Determine the [X, Y] coordinate at the center of the cell enclosing the given text.  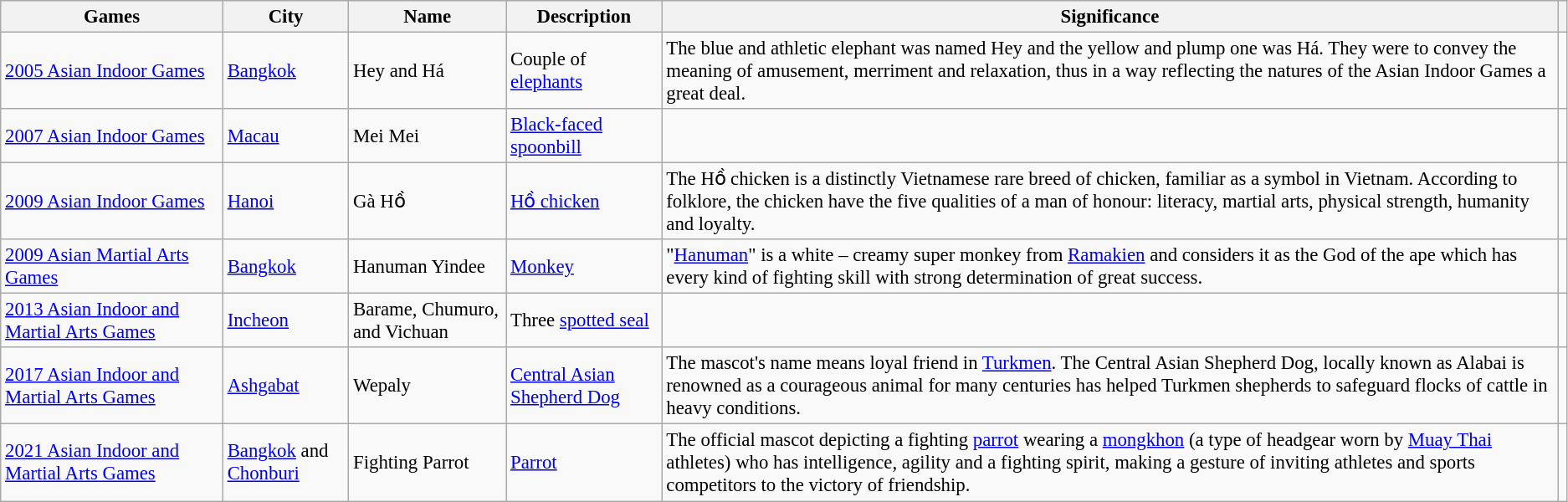
Black-faced spoonbill [584, 136]
Incheon [285, 321]
Wepaly [428, 387]
Hanuman Yindee [428, 266]
2017 Asian Indoor and Martial Arts Games [112, 387]
Monkey [584, 266]
Hanoi [285, 202]
Significance [1109, 17]
Central Asian Shepherd Dog [584, 387]
Hồ chicken [584, 202]
Description [584, 17]
2007 Asian Indoor Games [112, 136]
Name [428, 17]
2013 Asian Indoor and Martial Arts Games [112, 321]
Gà Hồ [428, 202]
Games [112, 17]
2009 Asian Indoor Games [112, 202]
Hey and Há [428, 71]
Three spotted seal [584, 321]
Parrot [584, 463]
City [285, 17]
Bangkok and Chonburi [285, 463]
2009 Asian Martial Arts Games [112, 266]
2021 Asian Indoor and Martial Arts Games [112, 463]
Couple of elephants [584, 71]
Barame, Chumuro, and Vichuan [428, 321]
Fighting Parrot [428, 463]
2005 Asian Indoor Games [112, 71]
Mei Mei [428, 136]
Macau [285, 136]
Ashgabat [285, 387]
